Locate the cell with the specified text and output its (x, y) center coordinate. 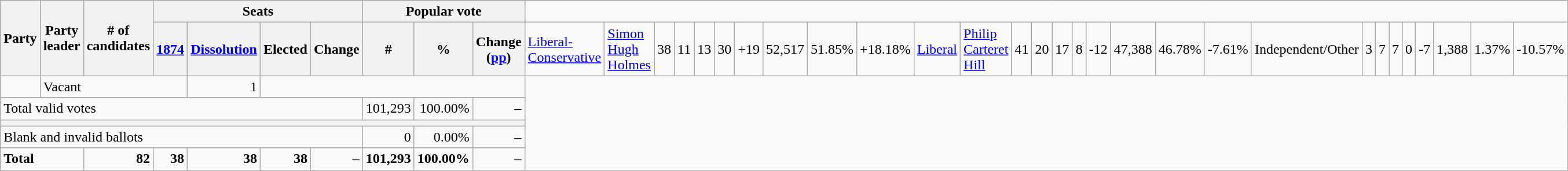
Party leader (61, 38)
Elected (285, 49)
Philip Carteret Hill (986, 49)
Independent/Other (1306, 49)
Blank and invalid ballots (182, 137)
1 (224, 87)
17 (1062, 49)
52,517 (785, 49)
% (444, 49)
# ofcandidates (118, 38)
Change (pp) (499, 49)
-7 (1424, 49)
Liberal-Conservative (565, 49)
# (388, 49)
Liberal (937, 49)
41 (1021, 49)
-10.57% (1540, 49)
Seats (258, 12)
30 (725, 49)
8 (1079, 49)
47,388 (1133, 49)
Dissolution (224, 49)
Change (336, 49)
Simon Hugh Holmes (629, 49)
51.85% (833, 49)
13 (704, 49)
Party (20, 38)
46.78% (1180, 49)
Popular vote (444, 12)
3 (1369, 49)
82 (118, 159)
Vacant (113, 87)
+18.18% (886, 49)
1874 (170, 49)
20 (1042, 49)
1.37% (1493, 49)
11 (684, 49)
-7.61% (1228, 49)
0.00% (444, 137)
Total (42, 159)
+19 (749, 49)
-12 (1098, 49)
Total valid votes (182, 109)
1,388 (1452, 49)
